Determine the (X, Y) coordinate at the center of the cell enclosing the given text.  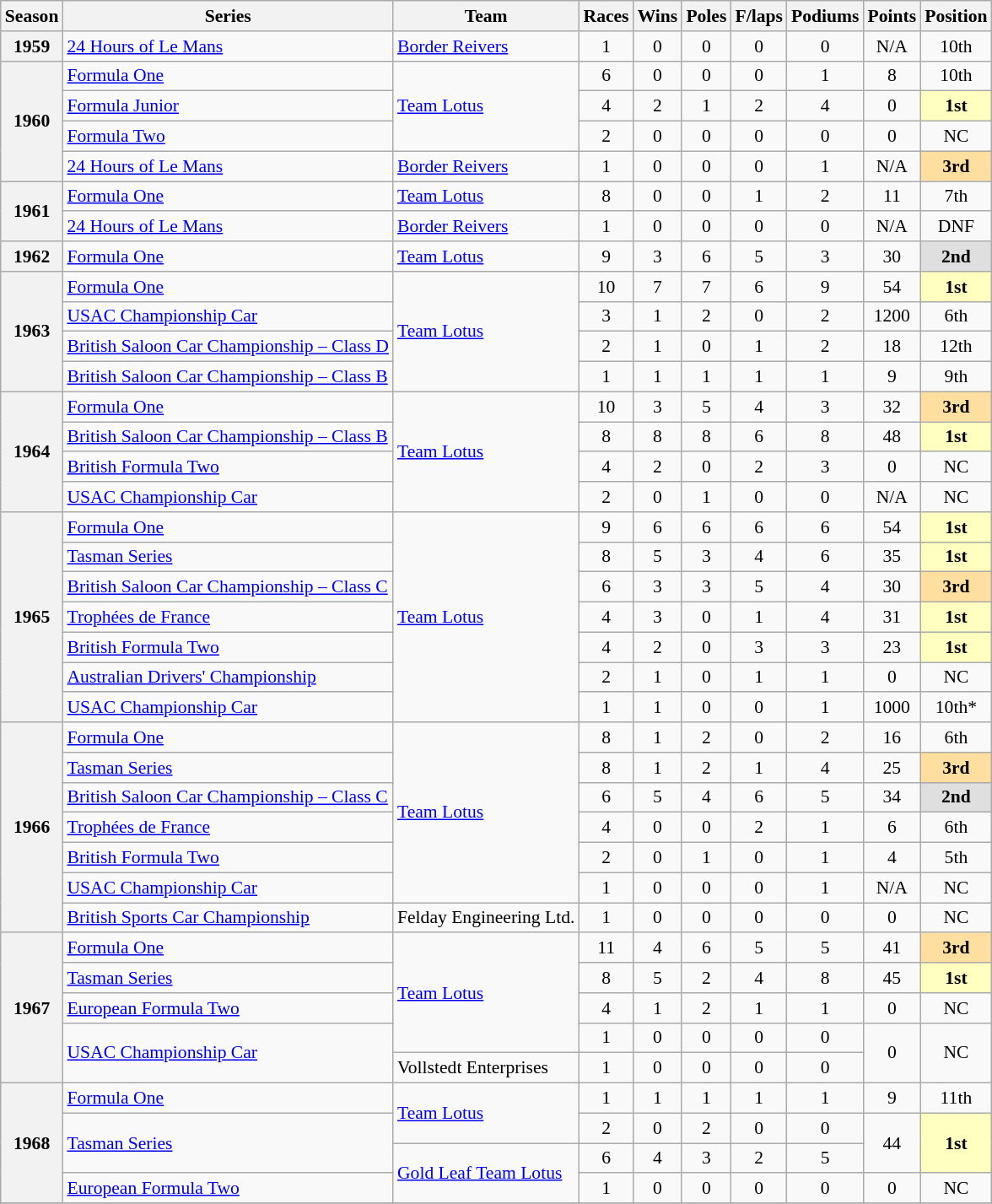
1968 (32, 1143)
1967 (32, 1008)
1959 (32, 46)
1200 (892, 316)
23 (892, 647)
9th (956, 377)
1960 (32, 121)
18 (892, 347)
7th (956, 197)
1963 (32, 332)
1966 (32, 827)
1962 (32, 256)
35 (892, 557)
Australian Drivers' Championship (228, 678)
Points (892, 16)
Felday Engineering Ltd. (486, 918)
DNF (956, 227)
1964 (32, 451)
5th (956, 858)
Team (486, 16)
Formula Two (228, 137)
British Saloon Car Championship – Class D (228, 347)
1000 (892, 708)
41 (892, 948)
31 (892, 618)
Position (956, 16)
44 (892, 1142)
Formula Junior (228, 106)
British Sports Car Championship (228, 918)
Season (32, 16)
11th (956, 1099)
Gold Leaf Team Lotus (486, 1173)
45 (892, 978)
Vollstedt Enterprises (486, 1068)
10th* (956, 708)
34 (892, 797)
48 (892, 437)
32 (892, 407)
Poles (706, 16)
16 (892, 737)
1965 (32, 618)
Wins (658, 16)
25 (892, 768)
1961 (32, 211)
Podiums (825, 16)
F/laps (759, 16)
Races (607, 16)
12th (956, 347)
Series (228, 16)
